Determine the [x, y] coordinate at the center of the cell enclosing the given text.  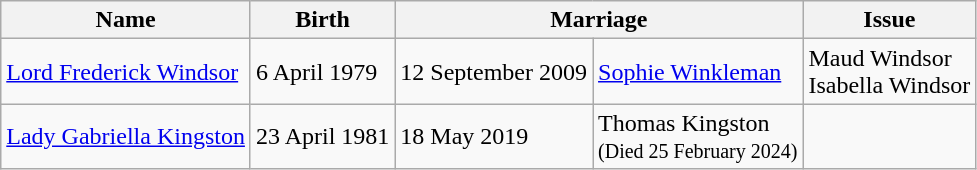
Marriage [599, 20]
Maud WindsorIsabella Windsor [890, 72]
18 May 2019 [494, 136]
6 April 1979 [322, 72]
23 April 1981 [322, 136]
Sophie Winkleman [698, 72]
Name [126, 20]
Birth [322, 20]
12 September 2009 [494, 72]
Issue [890, 20]
Lady Gabriella Kingston [126, 136]
Lord Frederick Windsor [126, 72]
Thomas Kingston(Died 25 February 2024) [698, 136]
